Identify which cell holds the provided text, then report its (x, y) central coordinate. 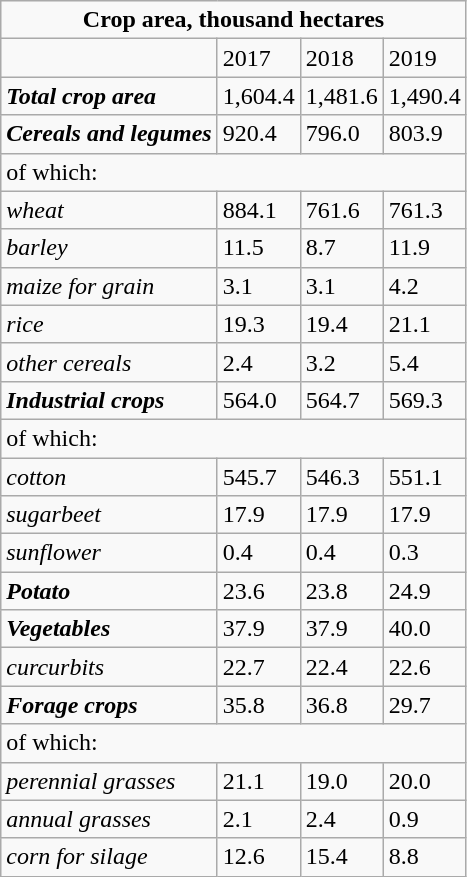
36.8 (342, 705)
0.9 (424, 819)
Total crop area (109, 96)
Crop area, thousand hectares (234, 20)
2.1 (258, 819)
Forage crops (109, 705)
cotton (109, 477)
12.6 (258, 857)
761.6 (342, 210)
annual grasses (109, 819)
corn for silage (109, 857)
sugarbeet (109, 515)
perennial grasses (109, 781)
19.3 (258, 324)
884.1 (258, 210)
22.7 (258, 667)
2019 (424, 58)
22.6 (424, 667)
23.8 (342, 591)
1,481.6 (342, 96)
803.9 (424, 134)
Industrial crops (109, 400)
20.0 (424, 781)
569.3 (424, 400)
11.5 (258, 248)
29.7 (424, 705)
1,490.4 (424, 96)
40.0 (424, 629)
Potato (109, 591)
2017 (258, 58)
4.2 (424, 286)
546.3 (342, 477)
22.4 (342, 667)
796.0 (342, 134)
761.3 (424, 210)
11.9 (424, 248)
5.4 (424, 362)
15.4 (342, 857)
920.4 (258, 134)
rice (109, 324)
Cereals and legumes (109, 134)
551.1 (424, 477)
1,604.4 (258, 96)
0.3 (424, 553)
2018 (342, 58)
sunflower (109, 553)
other cereals (109, 362)
8.8 (424, 857)
barley (109, 248)
19.0 (342, 781)
24.9 (424, 591)
35.8 (258, 705)
8.7 (342, 248)
545.7 (258, 477)
3.2 (342, 362)
maize for grain (109, 286)
564.7 (342, 400)
23.6 (258, 591)
Vegetables (109, 629)
564.0 (258, 400)
19.4 (342, 324)
curcurbits (109, 667)
wheat (109, 210)
